Determine the [x, y] coordinate at the center of the cell enclosing the given text.  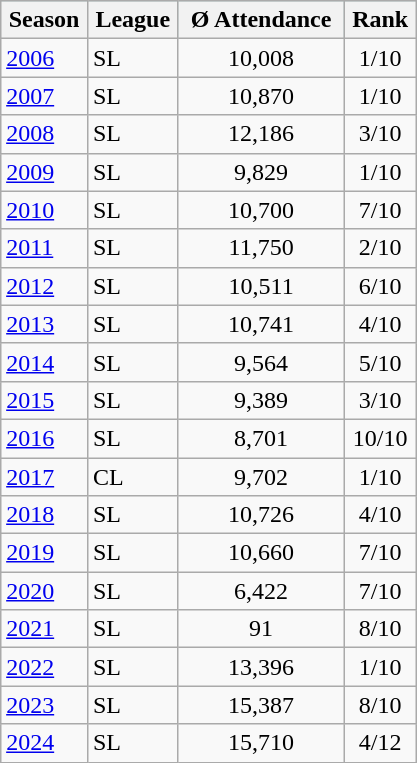
10,511 [261, 286]
2007 [44, 96]
2013 [44, 324]
Rank [380, 20]
6,422 [261, 591]
15,387 [261, 705]
10,870 [261, 96]
2011 [44, 248]
9,564 [261, 362]
10,741 [261, 324]
10,660 [261, 553]
15,710 [261, 743]
2/10 [380, 248]
9,389 [261, 400]
2024 [44, 743]
2019 [44, 553]
2012 [44, 286]
13,396 [261, 667]
2009 [44, 172]
2016 [44, 438]
2023 [44, 705]
11,750 [261, 248]
6/10 [380, 286]
5/10 [380, 362]
2015 [44, 400]
CL [132, 477]
Ø Attendance [261, 20]
91 [261, 629]
2014 [44, 362]
2010 [44, 210]
12,186 [261, 134]
Season [44, 20]
2017 [44, 477]
2022 [44, 667]
2020 [44, 591]
10,008 [261, 58]
4/12 [380, 743]
10/10 [380, 438]
10,700 [261, 210]
2021 [44, 629]
2006 [44, 58]
2008 [44, 134]
2018 [44, 515]
9,829 [261, 172]
10,726 [261, 515]
8,701 [261, 438]
League [132, 20]
9,702 [261, 477]
